Extract the [x, y] coordinate from the center of the cell holding the provided text.  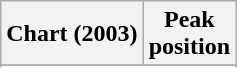
Chart (2003) [72, 34]
Peakposition [189, 34]
